Capture the cell that displays the provided text and extract its (x, y) central coordinate. 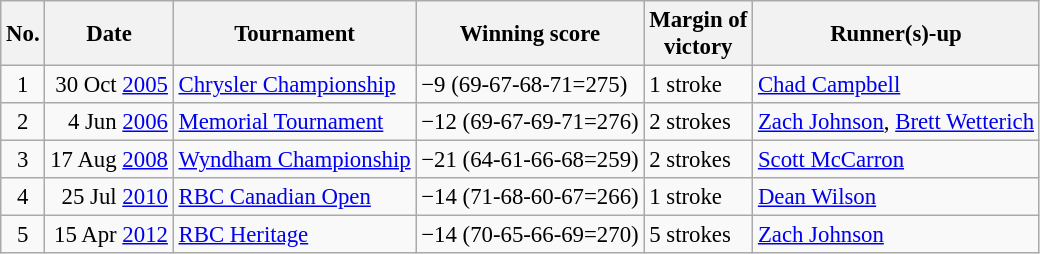
Scott McCarron (896, 160)
No. (23, 34)
−9 (69-67-68-71=275) (530, 85)
RBC Canadian Open (294, 197)
4 (23, 197)
2 (23, 122)
4 Jun 2006 (109, 122)
Wyndham Championship (294, 160)
Date (109, 34)
−12 (69-67-69-71=276) (530, 122)
Margin ofvictory (698, 34)
1 (23, 85)
RBC Heritage (294, 235)
Tournament (294, 34)
15 Apr 2012 (109, 235)
17 Aug 2008 (109, 160)
5 (23, 235)
Runner(s)-up (896, 34)
−14 (71-68-60-67=266) (530, 197)
3 (23, 160)
Chrysler Championship (294, 85)
Winning score (530, 34)
Zach Johnson, Brett Wetterich (896, 122)
−14 (70-65-66-69=270) (530, 235)
30 Oct 2005 (109, 85)
Zach Johnson (896, 235)
Chad Campbell (896, 85)
5 strokes (698, 235)
Memorial Tournament (294, 122)
−21 (64-61-66-68=259) (530, 160)
25 Jul 2010 (109, 197)
Dean Wilson (896, 197)
